Locate the cell with the specified text and output its (X, Y) center coordinate. 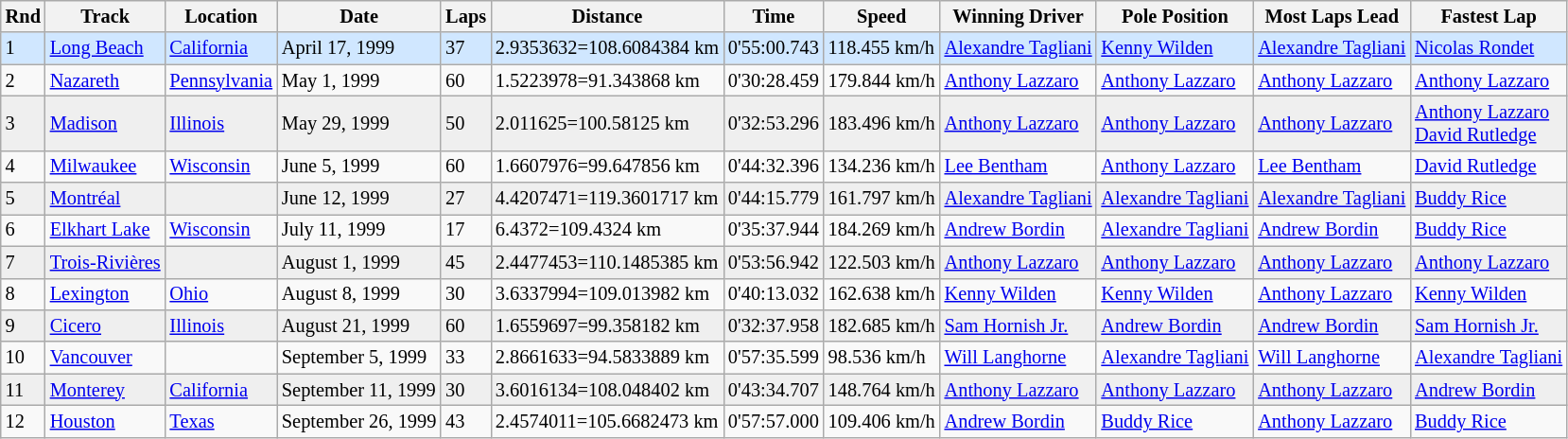
August 21, 1999 (359, 325)
9 (23, 325)
1.6559697=99.358182 km (607, 325)
11 (23, 390)
10 (23, 358)
50 (465, 123)
3.6016134=108.048402 km (607, 390)
2 (23, 80)
0'30:28.459 (774, 80)
May 29, 1999 (359, 123)
August 8, 1999 (359, 294)
33 (465, 358)
Houston (106, 421)
4.4207471=119.3601717 km (607, 199)
September 5, 1999 (359, 358)
0'57:35.599 (774, 358)
2.9353632=108.6084384 km (607, 48)
161.797 km/h (881, 199)
Rnd (23, 16)
0'53:56.942 (774, 262)
Cicero (106, 325)
Nazareth (106, 80)
0'55:00.743 (774, 48)
June 12, 1999 (359, 199)
Pennsylvania (221, 80)
3 (23, 123)
Pole Position (1175, 16)
June 5, 1999 (359, 167)
148.764 km/h (881, 390)
1.6607976=99.647856 km (607, 167)
6.4372=109.4324 km (607, 230)
Trois-Rivières (106, 262)
1.5223978=91.343868 km (607, 80)
Long Beach (106, 48)
August 1, 1999 (359, 262)
17 (465, 230)
182.685 km/h (881, 325)
109.406 km/h (881, 421)
David Rutledge (1489, 167)
6 (23, 230)
Nicolas Rondet (1489, 48)
0'57:57.000 (774, 421)
98.536 km/h (881, 358)
May 1, 1999 (359, 80)
37 (465, 48)
April 17, 1999 (359, 48)
July 11, 1999 (359, 230)
September 11, 1999 (359, 390)
Lexington (106, 294)
Fastest Lap (1489, 16)
Elkhart Lake (106, 230)
45 (465, 262)
12 (23, 421)
134.236 km/h (881, 167)
Montréal (106, 199)
Milwaukee (106, 167)
Most Laps Lead (1332, 16)
2.8661633=94.5833889 km (607, 358)
2.4574011=105.6682473 km (607, 421)
0'40:13.032 (774, 294)
179.844 km/h (881, 80)
0'44:15.779 (774, 199)
5 (23, 199)
184.269 km/h (881, 230)
0'35:37.944 (774, 230)
183.496 km/h (881, 123)
September 26, 1999 (359, 421)
Monterey (106, 390)
1 (23, 48)
Winning Driver (1019, 16)
122.503 km/h (881, 262)
7 (23, 262)
Laps (465, 16)
Vancouver (106, 358)
0'43:34.707 (774, 390)
0'44:32.396 (774, 167)
2.011625=100.58125 km (607, 123)
0'32:37.958 (774, 325)
Anthony LazzaroDavid Rutledge (1489, 123)
Speed (881, 16)
4 (23, 167)
Distance (607, 16)
Location (221, 16)
27 (465, 199)
118.455 km/h (881, 48)
Madison (106, 123)
43 (465, 421)
Date (359, 16)
3.6337994=109.013982 km (607, 294)
Ohio (221, 294)
Time (774, 16)
162.638 km/h (881, 294)
Track (106, 16)
2.4477453=110.1485385 km (607, 262)
Texas (221, 421)
0'32:53.296 (774, 123)
8 (23, 294)
